Return (X, Y) of the center of cell containing provided text 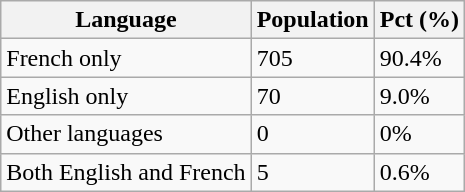
0% (419, 134)
70 (312, 96)
9.0% (419, 96)
705 (312, 58)
Both English and French (126, 172)
Population (312, 20)
French only (126, 58)
0.6% (419, 172)
5 (312, 172)
0 (312, 134)
Other languages (126, 134)
Pct (%) (419, 20)
English only (126, 96)
90.4% (419, 58)
Language (126, 20)
